Output the [X, Y] coordinate of the center of the cell containing the given text.  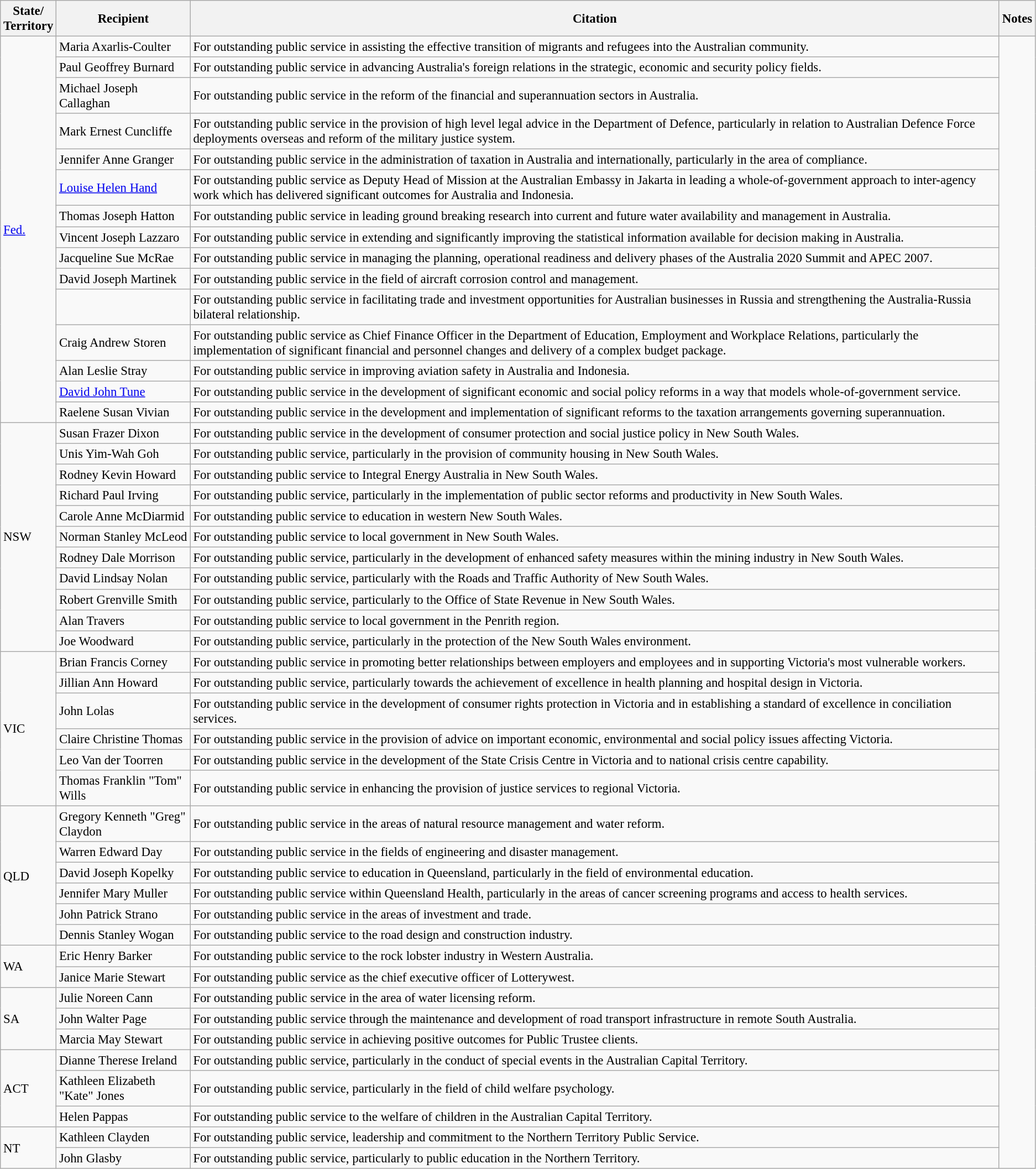
For outstanding public service in the development and implementation of significant reforms to the taxation arrangements governing superannuation. [595, 413]
Robert Grenville Smith [123, 599]
For outstanding public service in the provision of advice on important economic, environmental and social policy issues affecting Victoria. [595, 739]
Helen Pappas [123, 1116]
NSW [29, 537]
For outstanding public service, particularly in the conduct of special events in the Australian Capital Territory. [595, 1060]
For outstanding public service, particularly towards the achievement of excellence in health planning and hospital design in Victoria. [595, 683]
John Glasby [123, 1158]
For outstanding public service in managing the planning, operational readiness and delivery phases of the Australia 2020 Summit and APEC 2007. [595, 258]
Recipient [123, 19]
For outstanding public service as the chief executive officer of Lotterywest. [595, 977]
For outstanding public service in the development of consumer protection and social justice policy in New South Wales. [595, 433]
John Walter Page [123, 1019]
David Joseph Kopelky [123, 873]
Raelene Susan Vivian [123, 413]
Mark Ernest Cuncliffe [123, 132]
For outstanding public service, particularly to the Office of State Revenue in New South Wales. [595, 599]
Citation [595, 19]
Jennifer Anne Granger [123, 160]
For outstanding public service in enhancing the provision of justice services to regional Victoria. [595, 789]
For outstanding public service to the rock lobster industry in Western Australia. [595, 956]
Vincent Joseph Lazzaro [123, 237]
Fed. [29, 230]
Rodney Dale Morrison [123, 558]
Jillian Ann Howard [123, 683]
David Lindsay Nolan [123, 579]
John Patrick Strano [123, 915]
Thomas Franklin "Tom" Wills [123, 789]
Craig Andrew Storen [123, 343]
For outstanding public service in the areas of investment and trade. [595, 915]
Warren Edward Day [123, 852]
State/Territory [29, 19]
For outstanding public service in achieving positive outcomes for Public Trustee clients. [595, 1039]
Notes [1017, 19]
For outstanding public service, particularly in the development of enhanced safety measures within the mining industry in New South Wales. [595, 558]
For outstanding public service in the development of significant economic and social policy reforms in a way that models whole-of-government service. [595, 392]
For outstanding public service in improving aviation safety in Australia and Indonesia. [595, 371]
Joe Woodward [123, 641]
NT [29, 1148]
Gregory Kenneth "Greg" Claydon [123, 824]
For outstanding public service, particularly in the provision of community housing in New South Wales. [595, 454]
For outstanding public service to the road design and construction industry. [595, 935]
Rodney Kevin Howard [123, 475]
Brian Francis Corney [123, 662]
David John Tune [123, 392]
Alan Leslie Stray [123, 371]
For outstanding public service in the development of the State Crisis Centre in Victoria and to national crisis centre capability. [595, 760]
Eric Henry Barker [123, 956]
For outstanding public service to education in western New South Wales. [595, 516]
Dennis Stanley Wogan [123, 935]
Michael Joseph Callaghan [123, 96]
For outstanding public service, particularly in the protection of the New South Wales environment. [595, 641]
Louise Helen Hand [123, 188]
Thomas Joseph Hatton [123, 216]
For outstanding public service in the field of aircraft corrosion control and management. [595, 279]
QLD [29, 876]
For outstanding public service, particularly in the field of child welfare psychology. [595, 1088]
Kathleen Clayden [123, 1137]
John Lolas [123, 711]
For outstanding public service in assisting the effective transition of migrants and refugees into the Australian community. [595, 47]
Julie Noreen Cann [123, 998]
For outstanding public service, leadership and commitment to the Northern Territory Public Service. [595, 1137]
Claire Christine Thomas [123, 739]
For outstanding public service to Integral Energy Australia in New South Wales. [595, 475]
For outstanding public service through the maintenance and development of road transport infrastructure in remote South Australia. [595, 1019]
For outstanding public service in extending and significantly improving the statistical information available for decision making in Australia. [595, 237]
For outstanding public service to local government in New South Wales. [595, 537]
Leo Van der Toorren [123, 760]
Susan Frazer Dixon [123, 433]
For outstanding public service, particularly to public education in the Northern Territory. [595, 1158]
For outstanding public service within Queensland Health, particularly in the areas of cancer screening programs and access to health services. [595, 894]
SA [29, 1019]
Unis Yim-Wah Goh [123, 454]
For outstanding public service to local government in the Penrith region. [595, 620]
Janice Marie Stewart [123, 977]
For outstanding public service, particularly with the Roads and Traffic Authority of New South Wales. [595, 579]
David Joseph Martinek [123, 279]
For outstanding public service in the area of water licensing reform. [595, 998]
For outstanding public service in leading ground breaking research into current and future water availability and management in Australia. [595, 216]
For outstanding public service in the reform of the financial and superannuation sectors in Australia. [595, 96]
Alan Travers [123, 620]
Dianne Therese Ireland [123, 1060]
Carole Anne McDiarmid [123, 516]
Richard Paul Irving [123, 495]
For outstanding public service in the fields of engineering and disaster management. [595, 852]
VIC [29, 729]
For outstanding public service in advancing Australia's foreign relations in the strategic, economic and security policy fields. [595, 67]
Maria Axarlis-Coulter [123, 47]
Norman Stanley McLeod [123, 537]
Paul Geoffrey Burnard [123, 67]
For outstanding public service to the welfare of children in the Australian Capital Territory. [595, 1116]
For outstanding public service, particularly in the implementation of public sector reforms and productivity in New South Wales. [595, 495]
Marcia May Stewart [123, 1039]
Kathleen Elizabeth "Kate" Jones [123, 1088]
ACT [29, 1088]
WA [29, 967]
Jennifer Mary Muller [123, 894]
For outstanding public service in the administration of taxation in Australia and internationally, particularly in the area of compliance. [595, 160]
For outstanding public service to education in Queensland, particularly in the field of environmental education. [595, 873]
For outstanding public service in the areas of natural resource management and water reform. [595, 824]
Jacqueline Sue McRae [123, 258]
